For the text-containing cell, return its midpoint in (X, Y) coordinate format. 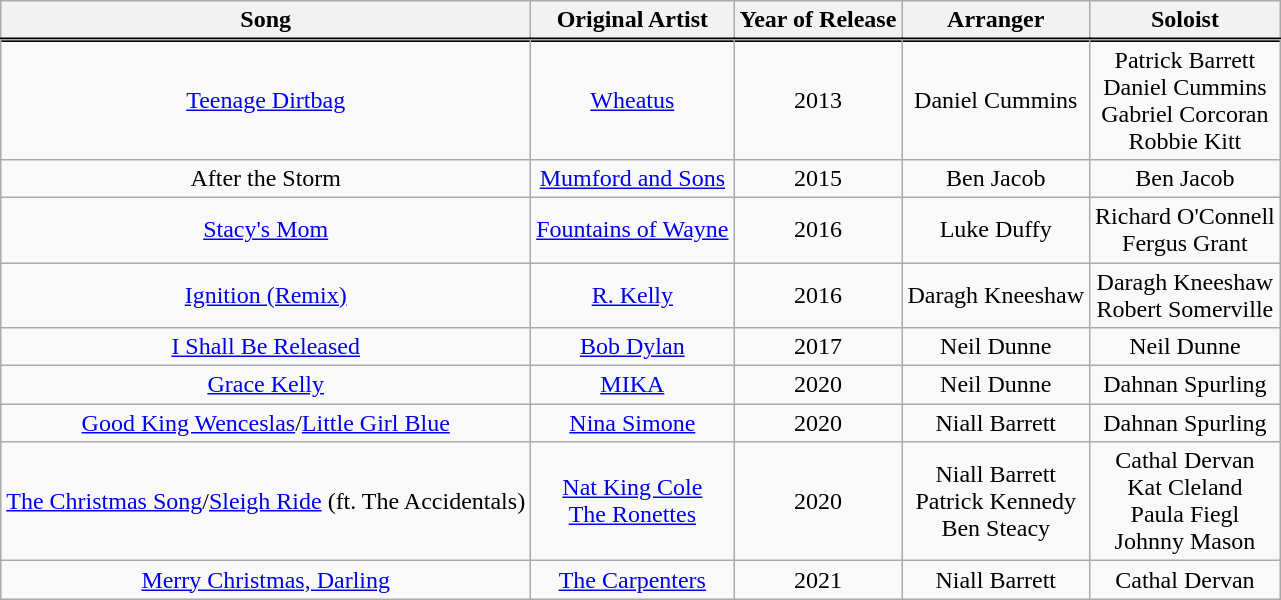
After the Storm (266, 178)
Merry Christmas, Darling (266, 580)
Cathal DervanKat ClelandPaula FieglJohnny Mason (1186, 502)
2021 (818, 580)
2017 (818, 347)
MIKA (632, 385)
Grace Kelly (266, 385)
R. Kelly (632, 294)
Song (266, 21)
Daragh KneeshawRobert Somerville (1186, 294)
Bob Dylan (632, 347)
Stacy's Mom (266, 230)
Niall BarrettPatrick KennedyBen Steacy (996, 502)
Luke Duffy (996, 230)
Fountains of Wayne (632, 230)
Good King Wenceslas/Little Girl Blue (266, 423)
2013 (818, 100)
Original Artist (632, 21)
Nina Simone (632, 423)
2015 (818, 178)
Patrick BarrettDaniel CumminsGabriel CorcoranRobbie Kitt (1186, 100)
Ignition (Remix) (266, 294)
Daragh Kneeshaw (996, 294)
The Carpenters (632, 580)
Mumford and Sons (632, 178)
Nat King ColeThe Ronettes (632, 502)
Daniel Cummins (996, 100)
I Shall Be Released (266, 347)
Richard O'ConnellFergus Grant (1186, 230)
Arranger (996, 21)
Year of Release (818, 21)
Cathal Dervan (1186, 580)
Soloist (1186, 21)
Teenage Dirtbag (266, 100)
Wheatus (632, 100)
The Christmas Song/Sleigh Ride (ft. The Accidentals) (266, 502)
